Find where the given text appears and provide that cell's center as (X, Y) coordinate. 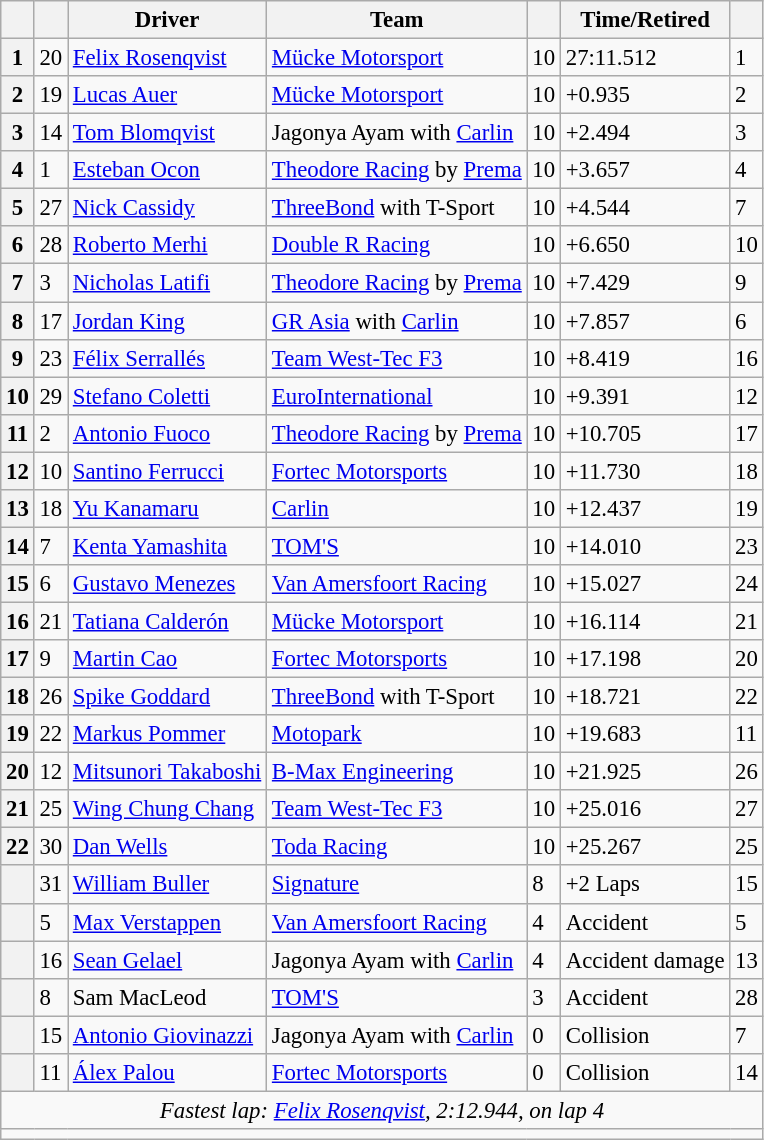
+6.650 (644, 245)
Esteban Ocon (168, 170)
Toda Racing (398, 847)
Driver (168, 20)
29 (50, 396)
Accident damage (644, 960)
Sam MacLeod (168, 997)
Roberto Merhi (168, 245)
Antonio Fuoco (168, 433)
Felix Rosenqvist (168, 58)
Stefano Coletti (168, 396)
Yu Kanamaru (168, 509)
+11.730 (644, 471)
Jordan King (168, 321)
31 (50, 885)
William Buller (168, 885)
Dan Wells (168, 847)
Antonio Giovinazzi (168, 1035)
Team (398, 20)
+19.683 (644, 734)
+4.544 (644, 208)
Wing Chung Chang (168, 809)
Kenta Yamashita (168, 546)
B-Max Engineering (398, 772)
+15.027 (644, 584)
+9.391 (644, 396)
EuroInternational (398, 396)
+0.935 (644, 95)
+7.857 (644, 321)
+3.657 (644, 170)
Martin Cao (168, 659)
Carlin (398, 509)
Mitsunori Takaboshi (168, 772)
Lucas Auer (168, 95)
Double R Racing (398, 245)
Markus Pommer (168, 734)
Sean Gelael (168, 960)
Gustavo Menezes (168, 584)
+2 Laps (644, 885)
30 (50, 847)
+10.705 (644, 433)
Fastest lap: Felix Rosenqvist, 2:12.944, on lap 4 (382, 1110)
+7.429 (644, 283)
27:11.512 (644, 58)
+17.198 (644, 659)
+14.010 (644, 546)
Álex Palou (168, 1073)
24 (746, 584)
+25.016 (644, 809)
Signature (398, 885)
+12.437 (644, 509)
+2.494 (644, 133)
+18.721 (644, 697)
GR Asia with Carlin (398, 321)
+21.925 (644, 772)
+16.114 (644, 621)
Max Verstappen (168, 922)
Tom Blomqvist (168, 133)
Time/Retired (644, 20)
Tatiana Calderón (168, 621)
+8.419 (644, 358)
Félix Serrallés (168, 358)
Motopark (398, 734)
Nick Cassidy (168, 208)
+25.267 (644, 847)
Nicholas Latifi (168, 283)
Spike Goddard (168, 697)
Santino Ferrucci (168, 471)
